Identify which cell holds the provided text, then report its (X, Y) central coordinate. 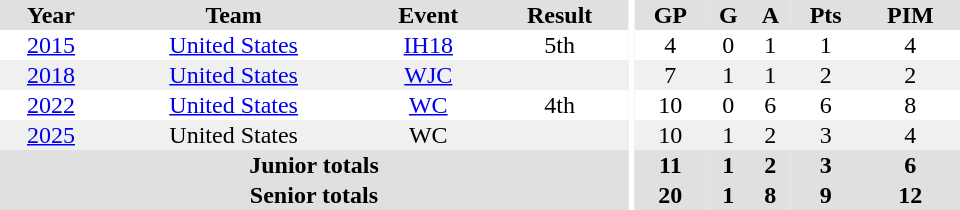
IH18 (428, 45)
4th (560, 105)
20 (670, 195)
Event (428, 15)
Pts (826, 15)
PIM (910, 15)
Senior totals (314, 195)
2015 (51, 45)
11 (670, 165)
9 (826, 195)
Result (560, 15)
WJC (428, 75)
G (728, 15)
Team (234, 15)
2018 (51, 75)
A (770, 15)
Year (51, 15)
12 (910, 195)
Junior totals (314, 165)
5th (560, 45)
2022 (51, 105)
7 (670, 75)
2025 (51, 135)
GP (670, 15)
